Output the [x, y] coordinate of the center of the cell containing the given text.  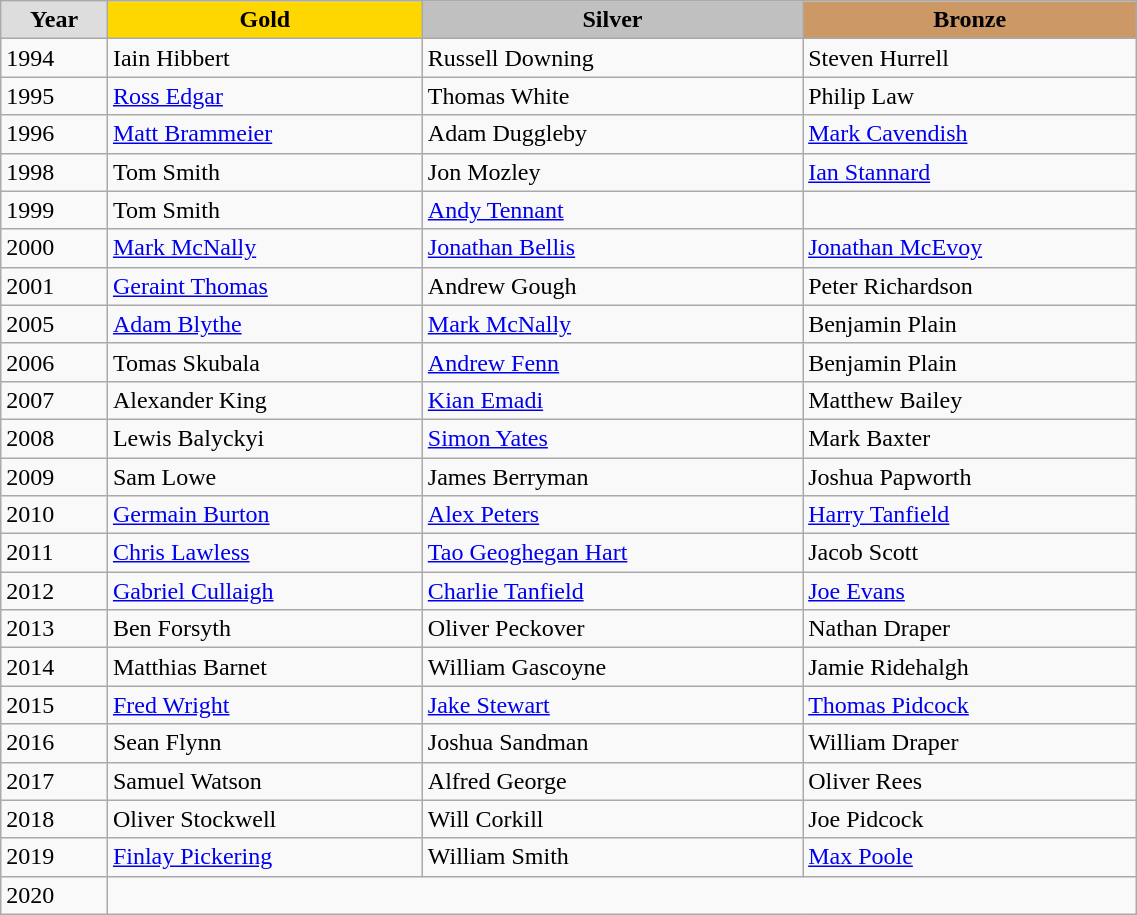
Joshua Sandman [612, 743]
Steven Hurrell [970, 58]
Mark Cavendish [970, 134]
Andrew Gough [612, 286]
1996 [54, 134]
2011 [54, 553]
2018 [54, 819]
2010 [54, 515]
Nathan Draper [970, 629]
Jake Stewart [612, 705]
Tomas Skubala [264, 362]
2016 [54, 743]
Matt Brammeier [264, 134]
Jonathan Bellis [612, 248]
Iain Hibbert [264, 58]
Sam Lowe [264, 477]
Harry Tanfield [970, 515]
Joe Pidcock [970, 819]
Geraint Thomas [264, 286]
Russell Downing [612, 58]
Kian Emadi [612, 400]
Thomas Pidcock [970, 705]
Tao Geoghegan Hart [612, 553]
Gold [264, 20]
2017 [54, 781]
Ian Stannard [970, 172]
Max Poole [970, 857]
2014 [54, 667]
William Smith [612, 857]
Andrew Fenn [612, 362]
Philip Law [970, 96]
2020 [54, 895]
Ross Edgar [264, 96]
Jon Mozley [612, 172]
Alex Peters [612, 515]
2000 [54, 248]
2001 [54, 286]
Fred Wright [264, 705]
Oliver Stockwell [264, 819]
Adam Blythe [264, 324]
1999 [54, 210]
2015 [54, 705]
1994 [54, 58]
Andy Tennant [612, 210]
2007 [54, 400]
Oliver Peckover [612, 629]
2019 [54, 857]
Lewis Balyckyi [264, 438]
Will Corkill [612, 819]
Gabriel Cullaigh [264, 591]
Jacob Scott [970, 553]
Matthew Bailey [970, 400]
2009 [54, 477]
Ben Forsyth [264, 629]
Thomas White [612, 96]
Simon Yates [612, 438]
2012 [54, 591]
William Gascoyne [612, 667]
Germain Burton [264, 515]
Chris Lawless [264, 553]
Year [54, 20]
Jamie Ridehalgh [970, 667]
Alexander King [264, 400]
Joshua Papworth [970, 477]
William Draper [970, 743]
Alfred George [612, 781]
Silver [612, 20]
Mark Baxter [970, 438]
Finlay Pickering [264, 857]
Joe Evans [970, 591]
2006 [54, 362]
2013 [54, 629]
Peter Richardson [970, 286]
2005 [54, 324]
Charlie Tanfield [612, 591]
Matthias Barnet [264, 667]
Adam Duggleby [612, 134]
James Berryman [612, 477]
Sean Flynn [264, 743]
Oliver Rees [970, 781]
2008 [54, 438]
1995 [54, 96]
Bronze [970, 20]
Jonathan McEvoy [970, 248]
1998 [54, 172]
Samuel Watson [264, 781]
